Provide the (x, y) coordinate of the cell's center where the given text is located.  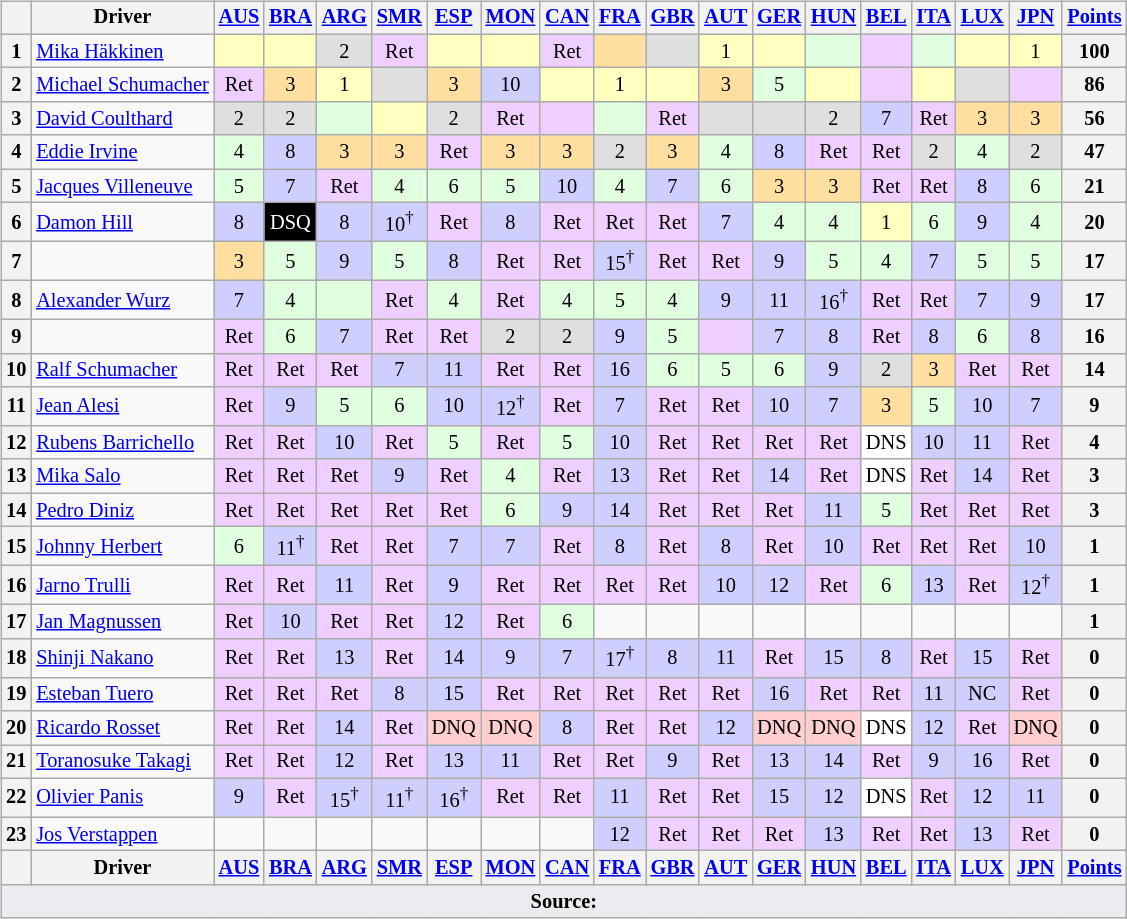
Esteban Tuero (122, 694)
100 (1094, 51)
Rubens Barrichello (122, 443)
Michael Schumacher (122, 85)
47 (1094, 152)
Jarno Trulli (122, 586)
22 (16, 798)
Pedro Diniz (122, 510)
Damon Hill (122, 222)
Alexander Wurz (122, 300)
Mika Häkkinen (122, 51)
86 (1094, 85)
Jacques Villeneuve (122, 186)
Jan Magnussen (122, 622)
19 (16, 694)
Ricardo Rosset (122, 728)
10† (400, 222)
Johnny Herbert (122, 546)
DSQ (290, 222)
David Coulthard (122, 119)
23 (16, 834)
Shinji Nakano (122, 658)
Jos Verstappen (122, 834)
56 (1094, 119)
NC (982, 694)
18 (16, 658)
Mika Salo (122, 476)
Jean Alesi (122, 406)
Ralf Schumacher (122, 370)
Olivier Panis (122, 798)
17† (620, 658)
Toranosuke Takagi (122, 761)
Source: (564, 901)
Eddie Irvine (122, 152)
